Identify which cell holds the provided text, then report its [X, Y] central coordinate. 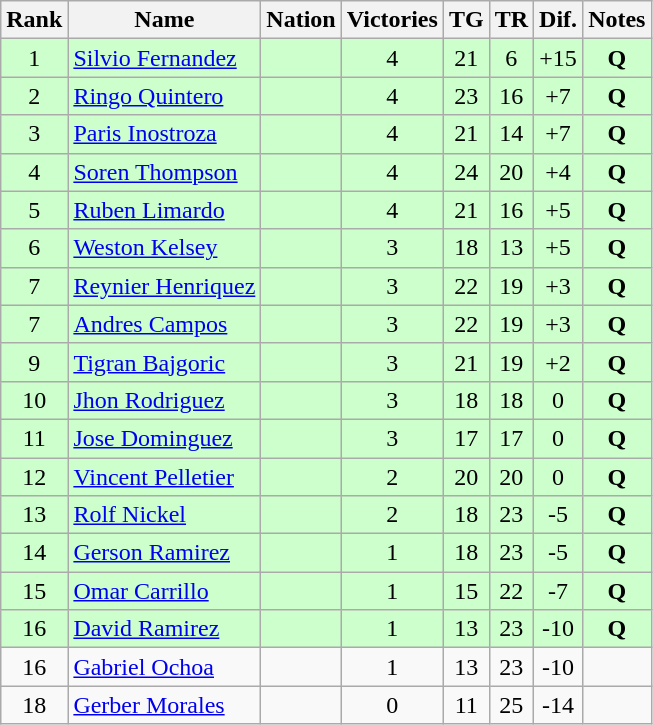
+15 [558, 58]
Soren Thompson [164, 172]
25 [511, 705]
Notes [617, 20]
+2 [558, 362]
5 [34, 210]
Andres Campos [164, 324]
TR [511, 20]
Name [164, 20]
+4 [558, 172]
Ringo Quintero [164, 96]
Jose Dominguez [164, 438]
Rank [34, 20]
9 [34, 362]
Silvio Fernandez [164, 58]
Rolf Nickel [164, 515]
Dif. [558, 20]
TG [466, 20]
Gerber Morales [164, 705]
Vincent Pelletier [164, 477]
Ruben Limardo [164, 210]
-7 [558, 591]
24 [466, 172]
Omar Carrillo [164, 591]
Reynier Henriquez [164, 286]
10 [34, 400]
12 [34, 477]
David Ramirez [164, 629]
Tigran Bajgoric [164, 362]
Jhon Rodriguez [164, 400]
Gerson Ramirez [164, 553]
Gabriel Ochoa [164, 667]
-14 [558, 705]
Nation [301, 20]
Victories [392, 20]
Paris Inostroza [164, 134]
Weston Kelsey [164, 248]
